Determine the [x, y] coordinate at the center of the cell enclosing the given text.  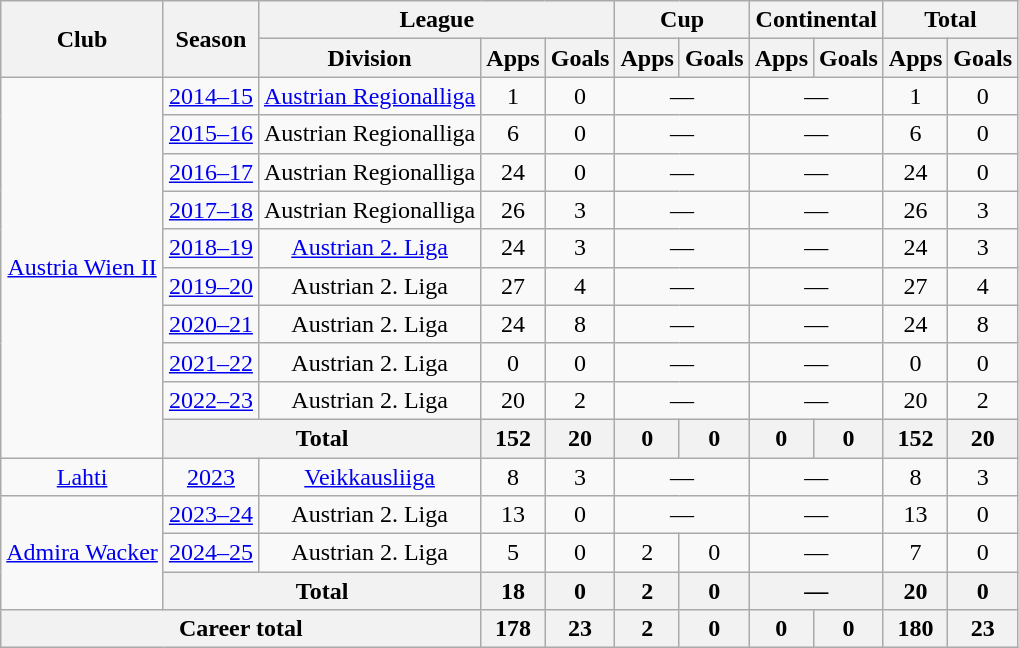
Club [82, 39]
2023–24 [210, 515]
7 [915, 553]
2019–20 [210, 286]
League [436, 20]
Lahti [82, 477]
2024–25 [210, 553]
18 [513, 591]
2015–16 [210, 134]
Veikkausliiga [369, 477]
2018–19 [210, 248]
Season [210, 39]
5 [513, 553]
2022–23 [210, 400]
2021–22 [210, 362]
2016–17 [210, 172]
Division [369, 58]
178 [513, 629]
180 [915, 629]
2023 [210, 477]
Career total [241, 629]
2014–15 [210, 96]
2020–21 [210, 324]
2017–18 [210, 210]
Continental [816, 20]
Admira Wacker [82, 553]
Austria Wien II [82, 268]
Cup [682, 20]
